Search for the cell housing the specified text and yield its (x, y) center coordinate. 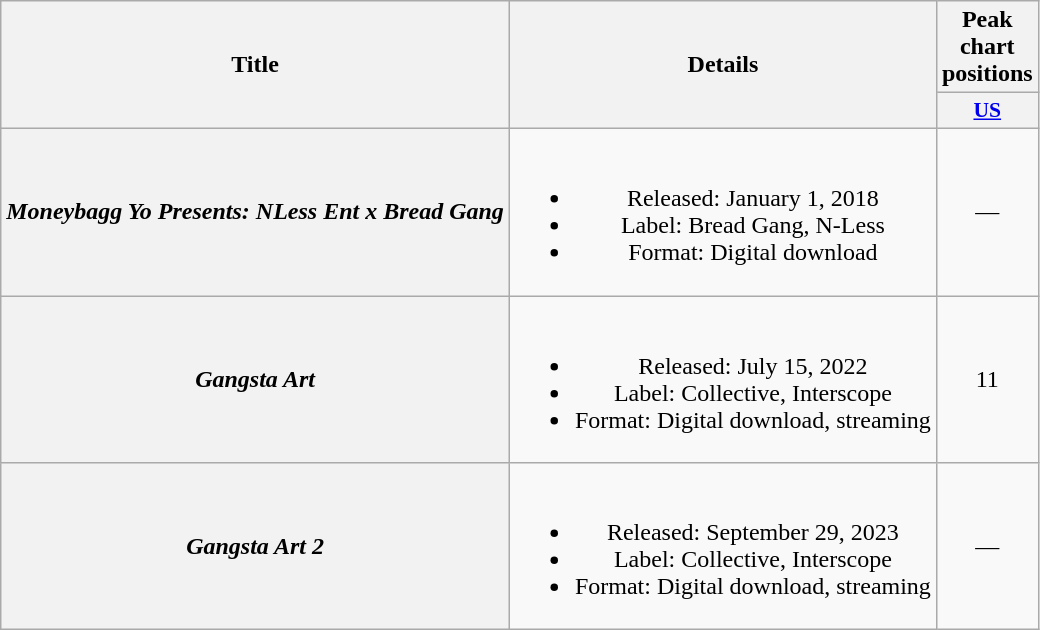
Released: September 29, 2023Label: Collective, InterscopeFormat: Digital download, streaming (722, 546)
Title (256, 65)
Moneybagg Yo Presents: NLess Ent x Bread Gang (256, 212)
Peak chart positions (987, 47)
Gangsta Art 2 (256, 546)
Gangsta Art (256, 380)
Details (722, 65)
Released: January 1, 2018Label: Bread Gang, N-LessFormat: Digital download (722, 212)
Released: July 15, 2022Label: Collective, InterscopeFormat: Digital download, streaming (722, 380)
US (987, 111)
11 (987, 380)
